From the cell containing the given text, extract its center point as (x, y) coordinate. 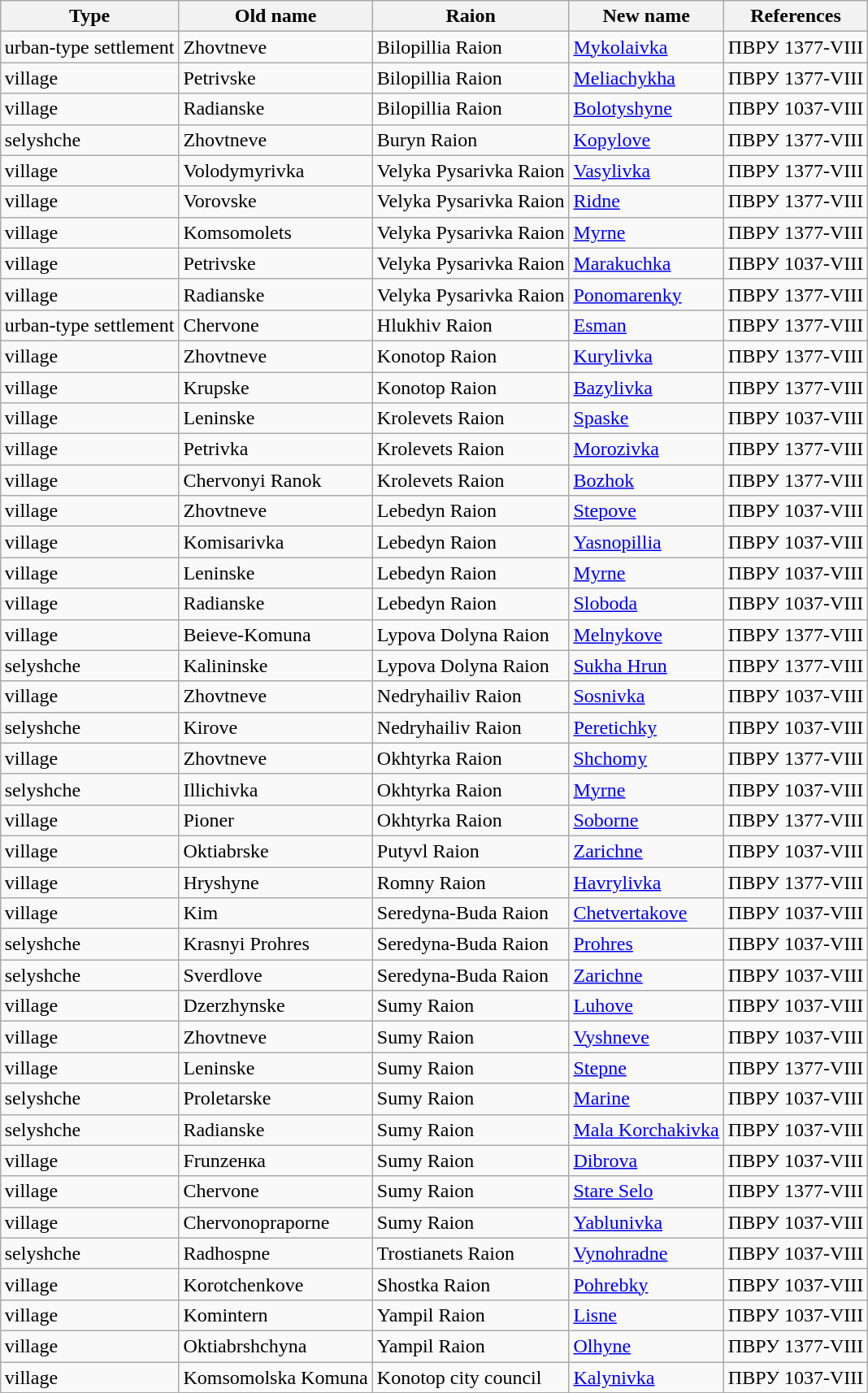
Volodymyrivka (276, 171)
Yablunivka (646, 1222)
References (795, 16)
Type (89, 16)
Trostianets Raion (471, 1253)
Pohrebky (646, 1284)
Hlukhiv Raion (471, 325)
Sosnivka (646, 696)
Morozivka (646, 449)
Marine (646, 1099)
Stepove (646, 511)
Meliachykha (646, 78)
Kirove (276, 727)
Putyvl Raion (471, 851)
Pioner (276, 820)
Oktiabrshchyna (276, 1346)
Kopylove (646, 140)
Beieve-Komuna (276, 635)
Konotop city council (471, 1378)
Vorovske (276, 202)
Bozhok (646, 480)
New name (646, 16)
Kurylivka (646, 356)
Stepne (646, 1068)
Stare Selo (646, 1191)
Chetvertakove (646, 913)
Vynohradne (646, 1253)
Kim (276, 913)
Petrivka (276, 449)
Komsomolets (276, 232)
Yasnopillia (646, 542)
Peretichky (646, 727)
Shostka Raion (471, 1284)
Dzerzhynske (276, 1006)
Oktiabrske (276, 851)
Prohres (646, 944)
Luhove (646, 1006)
Illichivka (276, 789)
Radhospne (276, 1253)
Havrylivka (646, 882)
Frunzeнка (276, 1161)
Komsomolska Komuna (276, 1378)
Chervonyi Ranok (276, 480)
Komintern (276, 1315)
Dibrova (646, 1161)
Buryn Raion (471, 140)
Esman (646, 325)
Chervonopraporne (276, 1222)
Proletarske (276, 1099)
Korotchenkove (276, 1284)
Kalynivka (646, 1378)
Romny Raion (471, 882)
Sukha Hrun (646, 666)
Ponomarenky (646, 294)
Raion (471, 16)
Kalininske (276, 666)
Mala Korchakivka (646, 1130)
Krupske (276, 388)
Hryshyne (276, 882)
Old name (276, 16)
Lisne (646, 1315)
Spaske (646, 419)
Melnykove (646, 635)
Krasnyi Prohres (276, 944)
Komisarivka (276, 542)
Sverdlove (276, 975)
Marakuchka (646, 263)
Vyshneve (646, 1037)
Sloboda (646, 604)
Olhyne (646, 1346)
Soborne (646, 820)
Bazylivka (646, 388)
Vasylivka (646, 171)
Shchomy (646, 758)
Ridne (646, 202)
Bolotyshyne (646, 109)
Mykolaivka (646, 47)
